Pinpoint the cell where the given text exists, returning its [X, Y] midpoint coordinate. 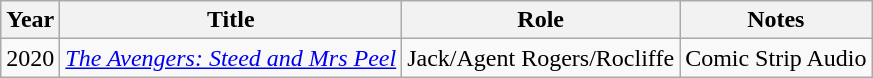
Title [231, 20]
Year [30, 20]
Jack/Agent Rogers/Rocliffe [541, 58]
Comic Strip Audio [776, 58]
The Avengers: Steed and Mrs Peel [231, 58]
2020 [30, 58]
Notes [776, 20]
Role [541, 20]
